Find where the given text appears and provide that cell's center as [X, Y] coordinate. 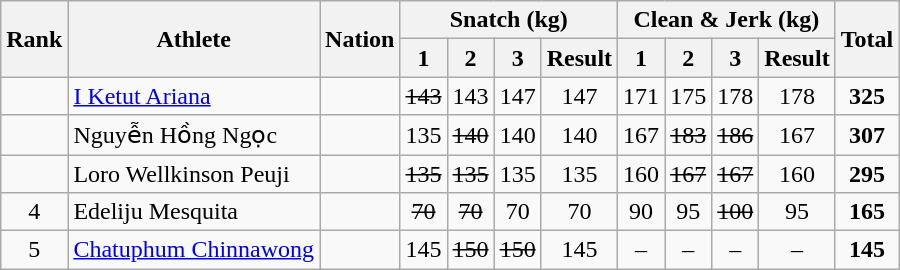
295 [867, 173]
5 [34, 250]
Snatch (kg) [509, 20]
325 [867, 96]
183 [688, 135]
100 [736, 212]
Athlete [194, 39]
175 [688, 96]
Rank [34, 39]
Edeliju Mesquita [194, 212]
Total [867, 39]
Chatuphum Chinnawong [194, 250]
I Ketut Ariana [194, 96]
Clean & Jerk (kg) [727, 20]
Nation [360, 39]
307 [867, 135]
186 [736, 135]
171 [642, 96]
90 [642, 212]
Loro Wellkinson Peuji [194, 173]
165 [867, 212]
Nguyễn Hồng Ngọc [194, 135]
4 [34, 212]
